Locate the cell with the specified text and output its [X, Y] center coordinate. 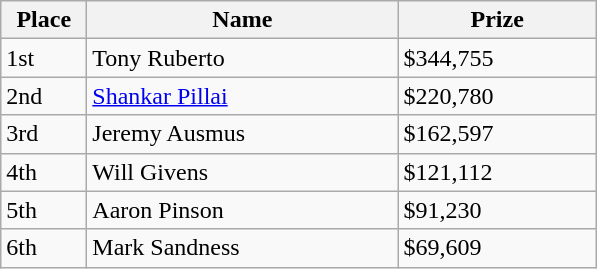
Prize [498, 20]
Jeremy Ausmus [242, 134]
Mark Sandness [242, 248]
$69,609 [498, 248]
4th [44, 172]
Place [44, 20]
$121,112 [498, 172]
6th [44, 248]
3rd [44, 134]
Shankar Pillai [242, 96]
1st [44, 58]
Name [242, 20]
5th [44, 210]
Aaron Pinson [242, 210]
Tony Ruberto [242, 58]
$91,230 [498, 210]
$162,597 [498, 134]
Will Givens [242, 172]
$344,755 [498, 58]
$220,780 [498, 96]
2nd [44, 96]
